Return the [x, y] coordinate for the center point of the cell that contains the specified text.  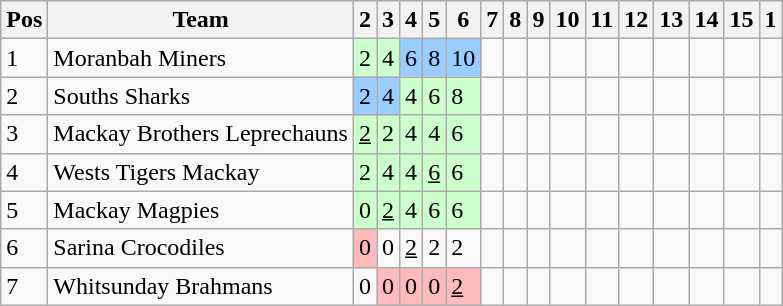
13 [672, 20]
Souths Sharks [201, 96]
Wests Tigers Mackay [201, 172]
14 [706, 20]
Moranbah Miners [201, 58]
Sarina Crocodiles [201, 248]
Whitsunday Brahmans [201, 286]
Mackay Magpies [201, 210]
Pos [24, 20]
12 [636, 20]
15 [742, 20]
Team [201, 20]
11 [602, 20]
Mackay Brothers Leprechauns [201, 134]
9 [538, 20]
